Scan for the cell matching the given text and deliver its [X, Y] coordinate at center. 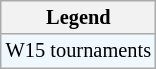
W15 tournaments [78, 51]
Legend [78, 17]
